Return (x, y) of the center of cell containing provided text 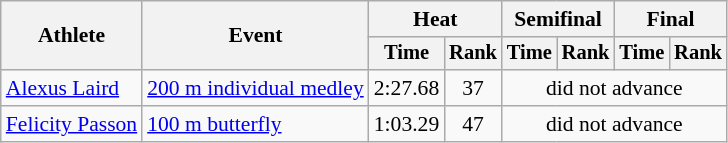
Heat (436, 19)
Final (670, 19)
Event (256, 36)
47 (473, 124)
Semifinal (558, 19)
37 (473, 88)
Felicity Passon (72, 124)
Alexus Laird (72, 88)
200 m individual medley (256, 88)
Athlete (72, 36)
2:27.68 (406, 88)
100 m butterfly (256, 124)
1:03.29 (406, 124)
